Search for the cell housing the specified text and yield its [X, Y] center coordinate. 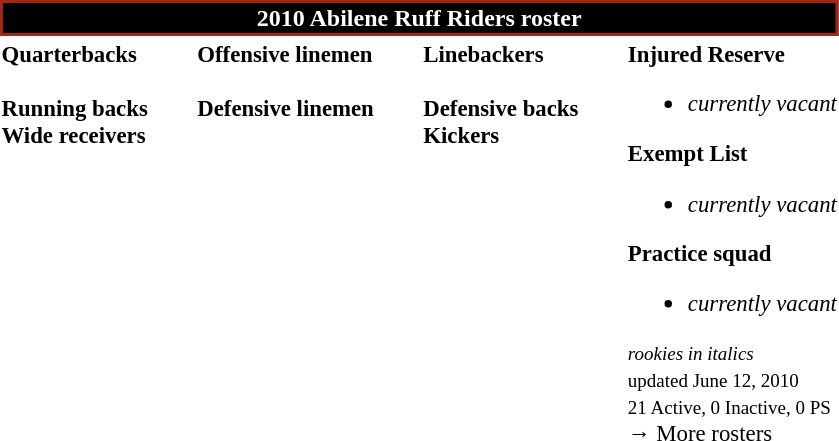
2010 Abilene Ruff Riders roster [419, 18]
